Identify which cell holds the provided text, then report its (x, y) central coordinate. 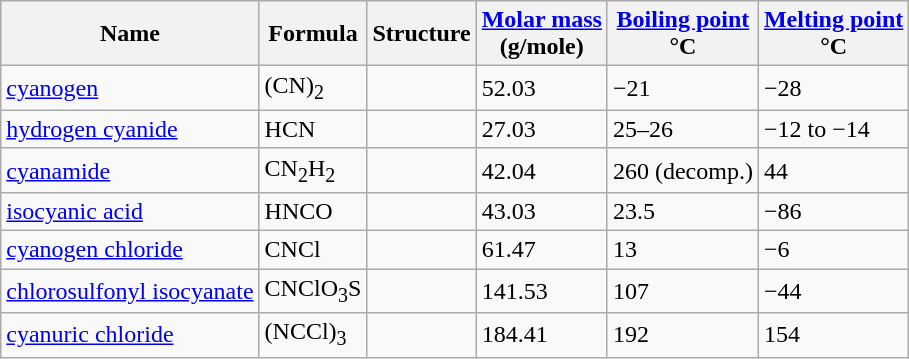
192 (682, 335)
(CN)2 (313, 88)
hydrogen cyanide (130, 129)
43.03 (542, 212)
Formula (313, 34)
Melting point°C (833, 34)
CNCl (313, 250)
27.03 (542, 129)
141.53 (542, 291)
cyanamide (130, 170)
Name (130, 34)
44 (833, 170)
260 (decomp.) (682, 170)
(NCCl)3 (313, 335)
52.03 (542, 88)
cyanogen chloride (130, 250)
184.41 (542, 335)
Boiling point°C (682, 34)
107 (682, 291)
13 (682, 250)
−21 (682, 88)
HNCO (313, 212)
Structure (422, 34)
−28 (833, 88)
CNClO3S (313, 291)
154 (833, 335)
25–26 (682, 129)
HCN (313, 129)
−86 (833, 212)
CN2H2 (313, 170)
−44 (833, 291)
−12 to −14 (833, 129)
cyanogen (130, 88)
Molar mass(g/mole) (542, 34)
−6 (833, 250)
42.04 (542, 170)
isocyanic acid (130, 212)
chlorosulfonyl isocyanate (130, 291)
cyanuric chloride (130, 335)
23.5 (682, 212)
61.47 (542, 250)
